Capture the cell that displays the provided text and extract its (X, Y) central coordinate. 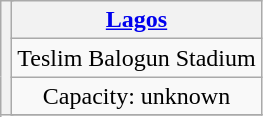
Teslim Balogun Stadium (136, 58)
Lagos (136, 20)
Capacity: unknown (136, 96)
